Extract the [X, Y] coordinate from the center of the cell holding the provided text.  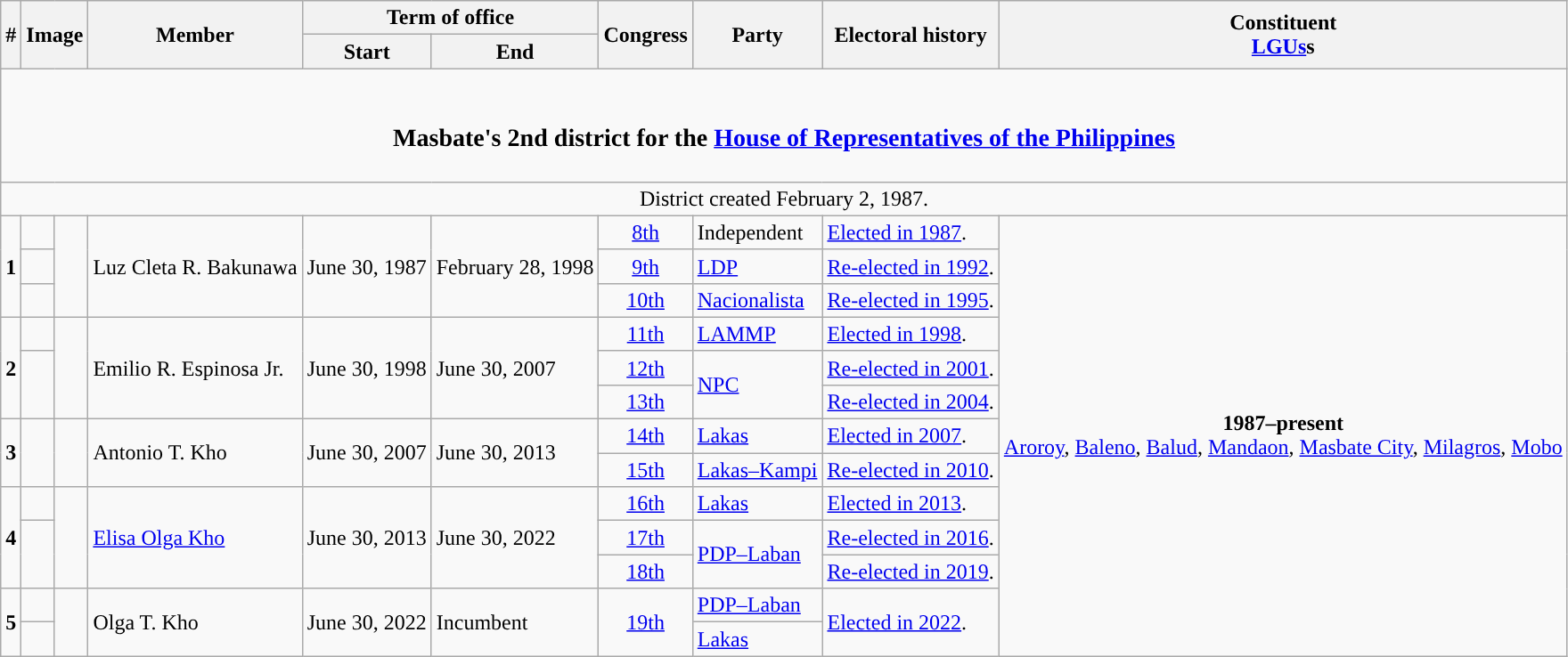
Lakas–Kampi [757, 470]
Elected in 1998. [911, 334]
17th [645, 538]
Congress [645, 35]
LAMMP [757, 334]
ConstituentLGUss [1283, 35]
1 [11, 266]
Elected in 2013. [911, 504]
12th [645, 368]
Nacionalista [757, 300]
Re-elected in 2019. [911, 572]
13th [645, 401]
LDP [757, 266]
Incumbent [515, 622]
February 28, 1998 [515, 266]
Re-elected in 2001. [911, 368]
10th [645, 300]
Re-elected in 2004. [911, 401]
Independent [757, 232]
Luz Cleta R. Bakunawa [195, 266]
Elected in 2007. [911, 436]
Re-elected in 1992. [911, 266]
June 30, 1998 [367, 368]
Image [55, 35]
1987–presentAroroy, Baleno, Balud, Mandaon, Masbate City, Milagros, Mobo [1283, 436]
Party [757, 35]
2 [11, 368]
District created February 2, 1987. [784, 199]
16th [645, 504]
14th [645, 436]
Re-elected in 2010. [911, 470]
# [11, 35]
3 [11, 453]
18th [645, 572]
5 [11, 622]
Masbate's 2nd district for the House of Representatives of the Philippines [784, 125]
Elected in 1987. [911, 232]
June 30, 1987 [367, 266]
Re-elected in 2016. [911, 538]
Elisa Olga Kho [195, 538]
9th [645, 266]
19th [645, 622]
8th [645, 232]
15th [645, 470]
Start [367, 52]
Elected in 2022. [911, 622]
4 [11, 538]
Member [195, 35]
Electoral history [911, 35]
Term of office [451, 18]
NPC [757, 385]
11th [645, 334]
Re-elected in 1995. [911, 300]
End [515, 52]
Olga T. Kho [195, 622]
Antonio T. Kho [195, 453]
Emilio R. Espinosa Jr. [195, 368]
